Find where the given text appears and provide that cell's center as (x, y) coordinate. 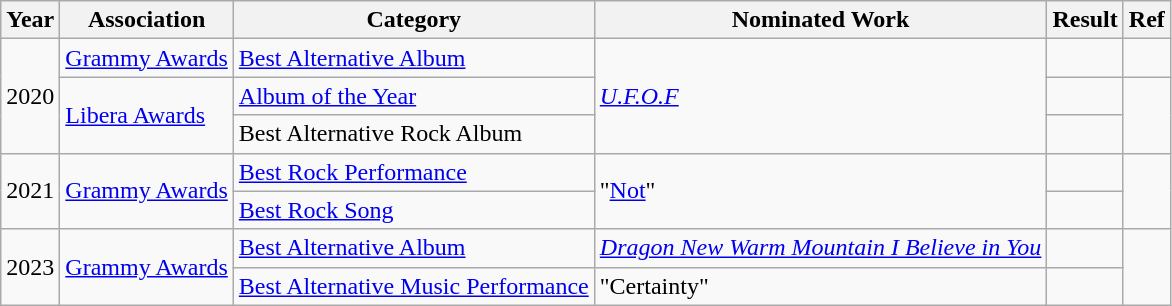
Association (147, 20)
Year (30, 20)
Best Alternative Music Performance (414, 286)
2020 (30, 96)
Album of the Year (414, 96)
Best Rock Performance (414, 172)
Dragon New Warm Mountain I Believe in You (820, 248)
2023 (30, 267)
Libera Awards (147, 115)
"Not" (820, 191)
Nominated Work (820, 20)
"Certainty" (820, 286)
Result (1085, 20)
U.F.O.F (820, 96)
Ref (1146, 20)
Best Alternative Rock Album (414, 134)
2021 (30, 191)
Best Rock Song (414, 210)
Category (414, 20)
